Return [X, Y] of the center of cell containing provided text 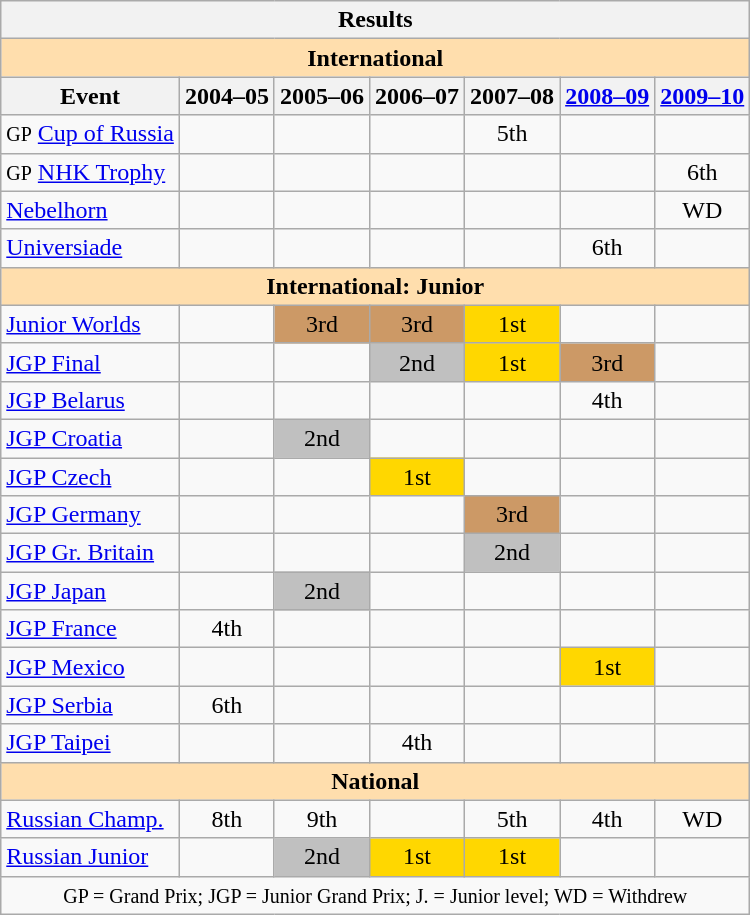
GP NHK Trophy [90, 172]
GP Cup of Russia [90, 134]
JGP Serbia [90, 705]
International [376, 58]
Results [376, 20]
JGP Belarus [90, 400]
Nebelhorn [90, 210]
JGP Croatia [90, 438]
Russian Junior [90, 857]
2009–10 [702, 96]
Event [90, 96]
JGP Japan [90, 591]
JGP France [90, 629]
2008–09 [608, 96]
2004–05 [226, 96]
Junior Worlds [90, 324]
JGP Germany [90, 515]
JGP Mexico [90, 667]
JGP Czech [90, 477]
8th [226, 819]
Russian Champ. [90, 819]
International: Junior [376, 286]
Universiade [90, 248]
GP = Grand Prix; JGP = Junior Grand Prix; J. = Junior level; WD = Withdrew [376, 895]
9th [322, 819]
JGP Final [90, 362]
JGP Taipei [90, 743]
2005–06 [322, 96]
2007–08 [512, 96]
2006–07 [418, 96]
JGP Gr. Britain [90, 553]
National [376, 781]
